Find where the given text appears and provide that cell's center as (X, Y) coordinate. 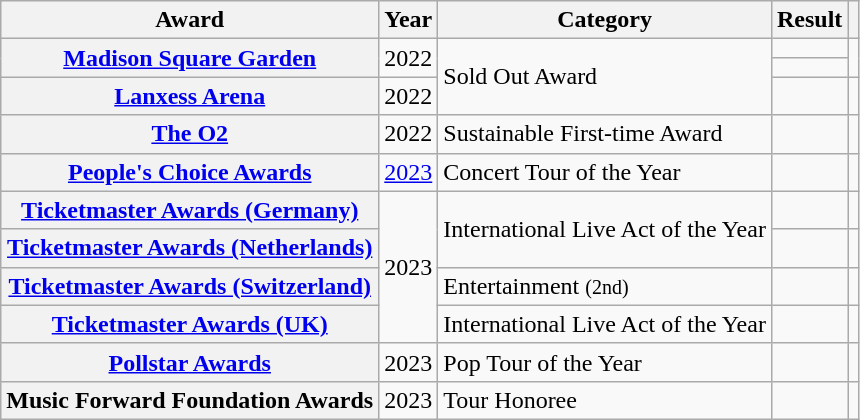
Music Forward Foundation Awards (190, 400)
The O2 (190, 134)
Result (809, 20)
Pop Tour of the Year (605, 362)
Concert Tour of the Year (605, 172)
Tour Honoree (605, 400)
Year (408, 20)
Ticketmaster Awards (Netherlands) (190, 248)
Sustainable First-time Award (605, 134)
Ticketmaster Awards (Germany) (190, 210)
Pollstar Awards (190, 362)
Ticketmaster Awards (UK) (190, 324)
Category (605, 20)
Lanxess Arena (190, 96)
Madison Square Garden (190, 58)
Sold Out Award (605, 77)
People's Choice Awards (190, 172)
Award (190, 20)
Ticketmaster Awards (Switzerland) (190, 286)
Entertainment (2nd) (605, 286)
